Return (X, Y) of the center of cell containing provided text 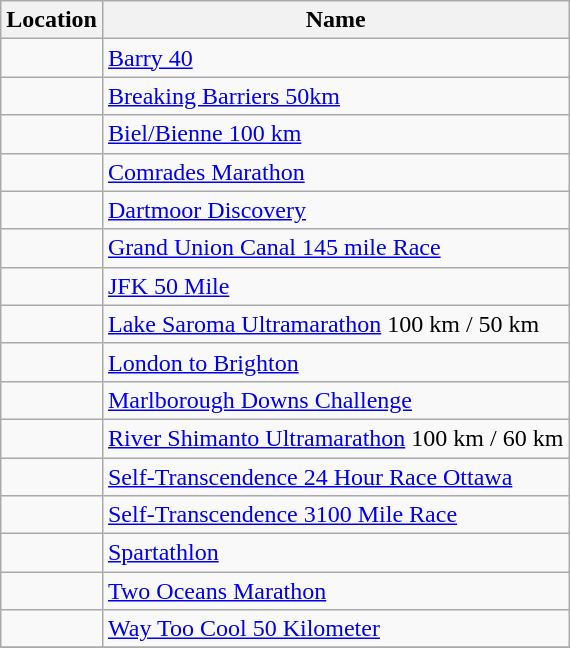
Breaking Barriers 50km (335, 96)
London to Brighton (335, 362)
Self-Transcendence 3100 Mile Race (335, 515)
JFK 50 Mile (335, 286)
Biel/Bienne 100 km (335, 134)
Dartmoor Discovery (335, 210)
Barry 40 (335, 58)
Comrades Marathon (335, 172)
Lake Saroma Ultramarathon 100 km / 50 km (335, 324)
Grand Union Canal 145 mile Race (335, 248)
Self-Transcendence 24 Hour Race Ottawa (335, 477)
Way Too Cool 50 Kilometer (335, 629)
Spartathlon (335, 553)
Location (52, 20)
Marlborough Downs Challenge (335, 400)
Name (335, 20)
Two Oceans Marathon (335, 591)
River Shimanto Ultramarathon 100 km / 60 km (335, 438)
